Extract the (x, y) coordinate from the center of the cell holding the provided text.  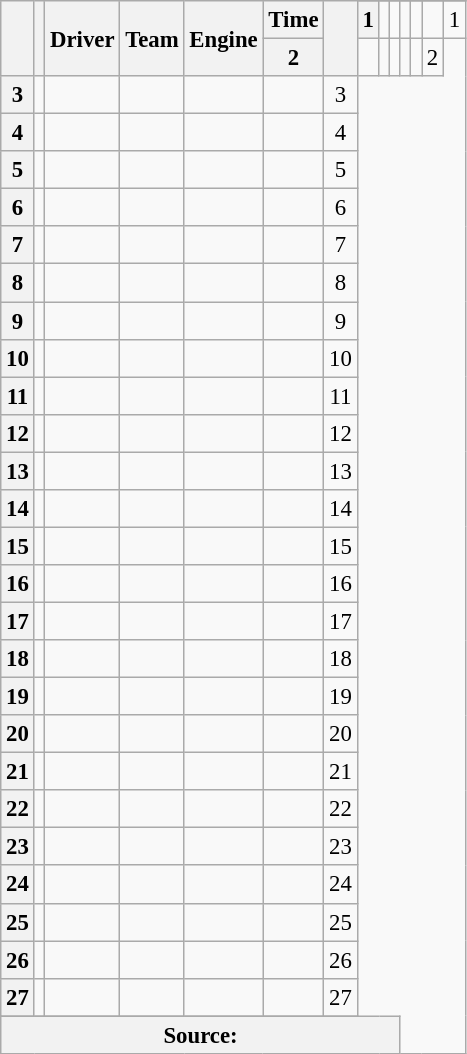
Team (152, 38)
Driver (82, 38)
Source: (201, 1035)
Engine (224, 38)
Time (294, 20)
